Search for the cell housing the specified text and yield its [X, Y] center coordinate. 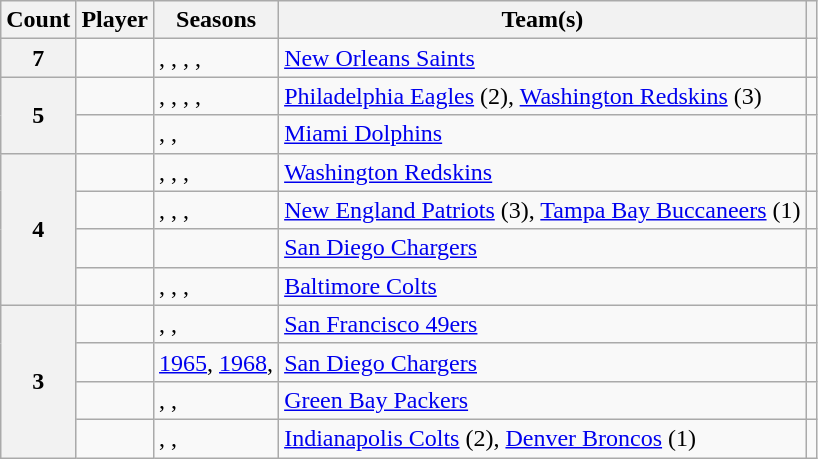
Baltimore Colts [542, 286]
7 [38, 58]
Seasons [216, 20]
Green Bay Packers [542, 400]
San Francisco 49ers [542, 324]
Player [115, 20]
5 [38, 115]
1965, 1968, [216, 362]
Miami Dolphins [542, 134]
Indianapolis Colts (2), Denver Broncos (1) [542, 438]
4 [38, 229]
Count [38, 20]
New England Patriots (3), Tampa Bay Buccaneers (1) [542, 210]
Team(s) [542, 20]
New Orleans Saints [542, 58]
3 [38, 381]
Philadelphia Eagles (2), Washington Redskins (3) [542, 96]
Washington Redskins [542, 172]
